Find where the given text appears and provide that cell's center as (x, y) coordinate. 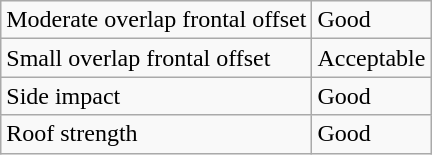
Side impact (156, 96)
Moderate overlap frontal offset (156, 20)
Small overlap frontal offset (156, 58)
Acceptable (372, 58)
Roof strength (156, 134)
